Provide the (x, y) coordinate of the cell's center where the given text is located.  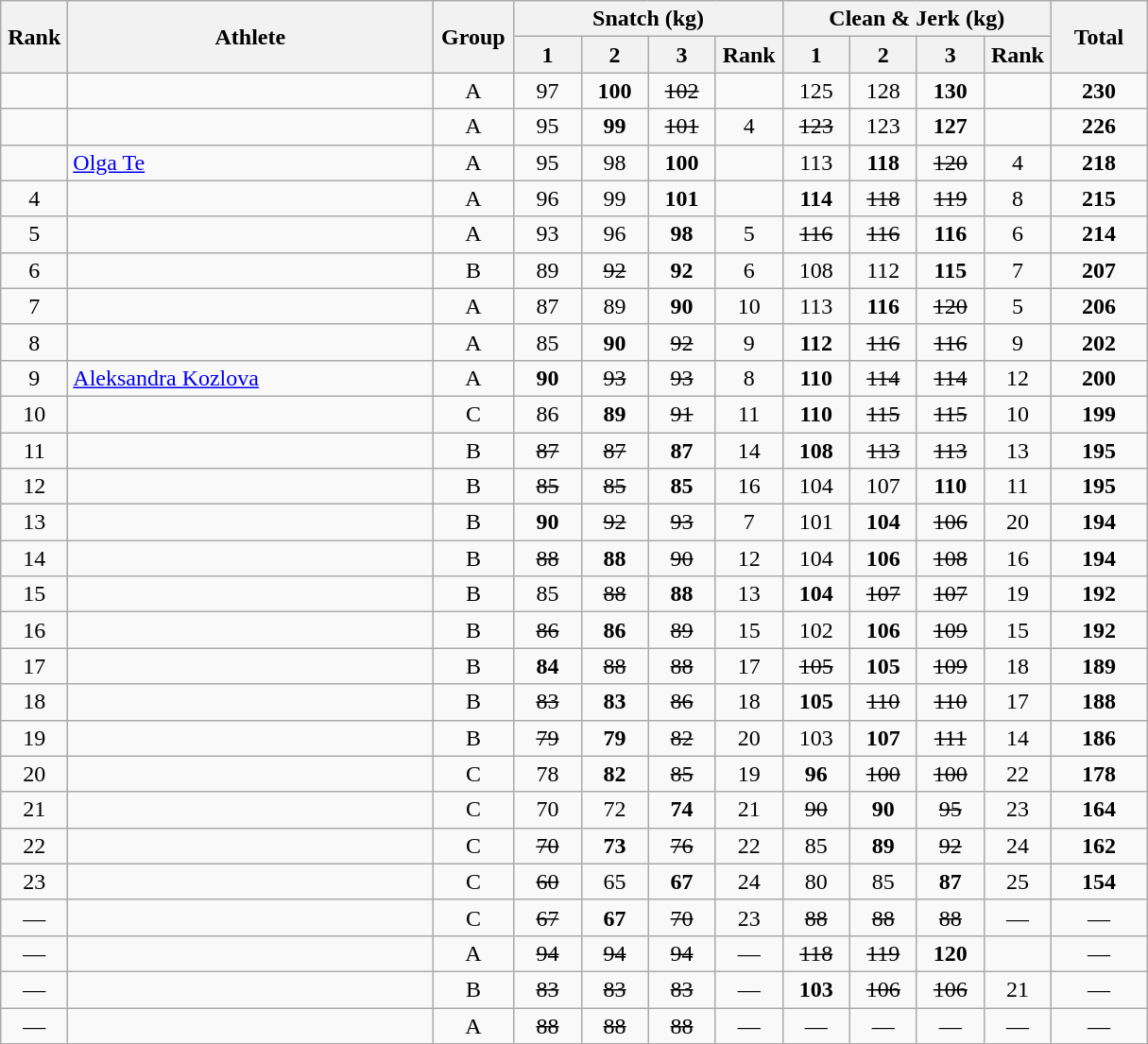
Clean & Jerk (kg) (917, 19)
Athlete (250, 37)
207 (1098, 270)
78 (548, 774)
125 (816, 91)
214 (1098, 234)
226 (1098, 127)
206 (1098, 306)
76 (682, 846)
218 (1098, 163)
73 (614, 846)
178 (1098, 774)
Aleksandra Kozlova (250, 378)
84 (548, 666)
130 (951, 91)
Olga Te (250, 163)
80 (816, 881)
200 (1098, 378)
74 (682, 810)
162 (1098, 846)
230 (1098, 91)
Total (1098, 37)
Snatch (kg) (648, 19)
127 (951, 127)
128 (882, 91)
65 (614, 881)
25 (1017, 881)
Group (473, 37)
199 (1098, 414)
215 (1098, 198)
111 (951, 738)
188 (1098, 702)
91 (682, 414)
189 (1098, 666)
72 (614, 810)
154 (1098, 881)
202 (1098, 342)
164 (1098, 810)
186 (1098, 738)
60 (548, 881)
97 (548, 91)
